Extract the (x, y) coordinate from the center of the cell holding the provided text.  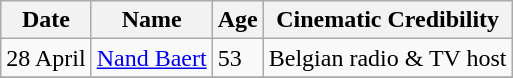
28 April (46, 58)
Nand Baert (152, 58)
Cinematic Credibility (388, 20)
Date (46, 20)
Age (238, 20)
Name (152, 20)
53 (238, 58)
Belgian radio & TV host (388, 58)
